Provide the (x, y) coordinate of the cell's center where the given text is located.  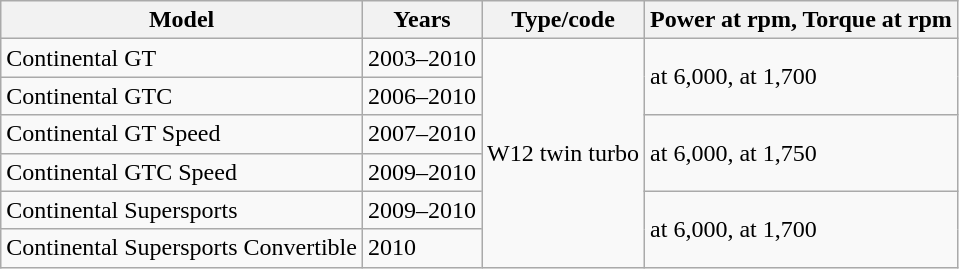
Continental GT (182, 58)
2010 (422, 248)
Continental GT Speed (182, 134)
2007–2010 (422, 134)
Model (182, 20)
Continental GTC (182, 96)
W12 twin turbo (564, 153)
Type/code (564, 20)
2003–2010 (422, 58)
Years (422, 20)
Continental Supersports (182, 210)
Continental Supersports Convertible (182, 248)
2006–2010 (422, 96)
Power at rpm, Torque at rpm (802, 20)
at 6,000, at 1,750 (802, 153)
Continental GTC Speed (182, 172)
